From the cell containing the given text, extract its center point as [X, Y] coordinate. 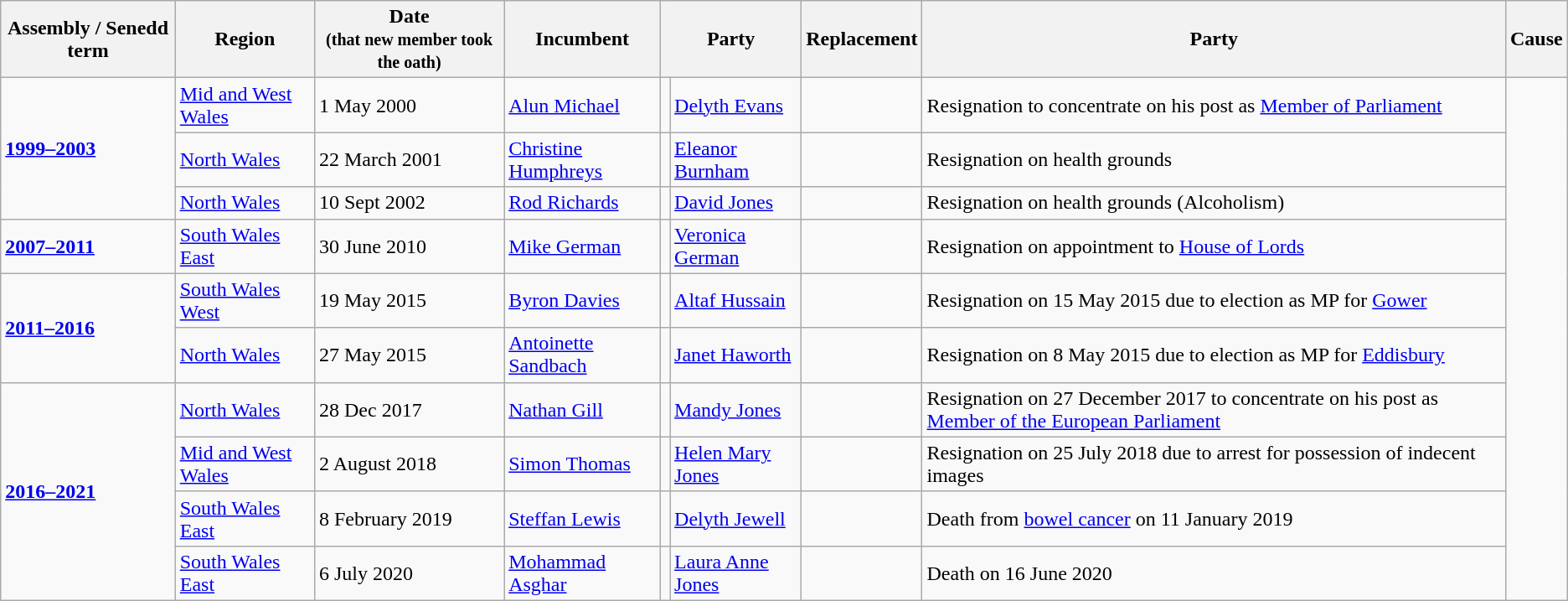
Christine Humphreys [583, 159]
19 May 2015 [409, 300]
Resignation on 15 May 2015 due to election as MP for Gower [1214, 300]
6 July 2020 [409, 573]
Delyth Evans [735, 106]
Region [245, 39]
Rod Richards [583, 203]
2007–2011 [88, 246]
Nathan Gill [583, 409]
Janet Haworth [735, 355]
David Jones [735, 203]
Delyth Jewell [735, 518]
Date (that new member took the oath) [409, 39]
Resignation on appointment to House of Lords [1214, 246]
Replacement [862, 39]
Antoinette Sandbach [583, 355]
1999–2003 [88, 148]
Incumbent [583, 39]
Helen Mary Jones [735, 464]
Death on 16 June 2020 [1214, 573]
Byron Davies [583, 300]
Resignation on 25 July 2018 due to arrest for possession of indecent images [1214, 464]
8 February 2019 [409, 518]
Eleanor Burnham [735, 159]
Laura Anne Jones [735, 573]
Veronica German [735, 246]
Death from bowel cancer on 11 January 2019 [1214, 518]
Resignation on 8 May 2015 due to election as MP for Eddisbury [1214, 355]
2 August 2018 [409, 464]
30 June 2010 [409, 246]
27 May 2015 [409, 355]
2011–2016 [88, 328]
Steffan Lewis [583, 518]
22 March 2001 [409, 159]
South Wales West [245, 300]
Resignation to concentrate on his post as Member of Parliament [1214, 106]
Cause [1536, 39]
Mohammad Asghar [583, 573]
Resignation on health grounds (Alcoholism) [1214, 203]
2016–2021 [88, 491]
1 May 2000 [409, 106]
Mandy Jones [735, 409]
Resignation on health grounds [1214, 159]
10 Sept 2002 [409, 203]
Altaf Hussain [735, 300]
Alun Michael [583, 106]
Simon Thomas [583, 464]
Resignation on 27 December 2017 to concentrate on his post as Member of the European Parliament [1214, 409]
28 Dec 2017 [409, 409]
Assembly / Senedd term [88, 39]
Mike German [583, 246]
